Find where the given text appears and provide that cell's center as [x, y] coordinate. 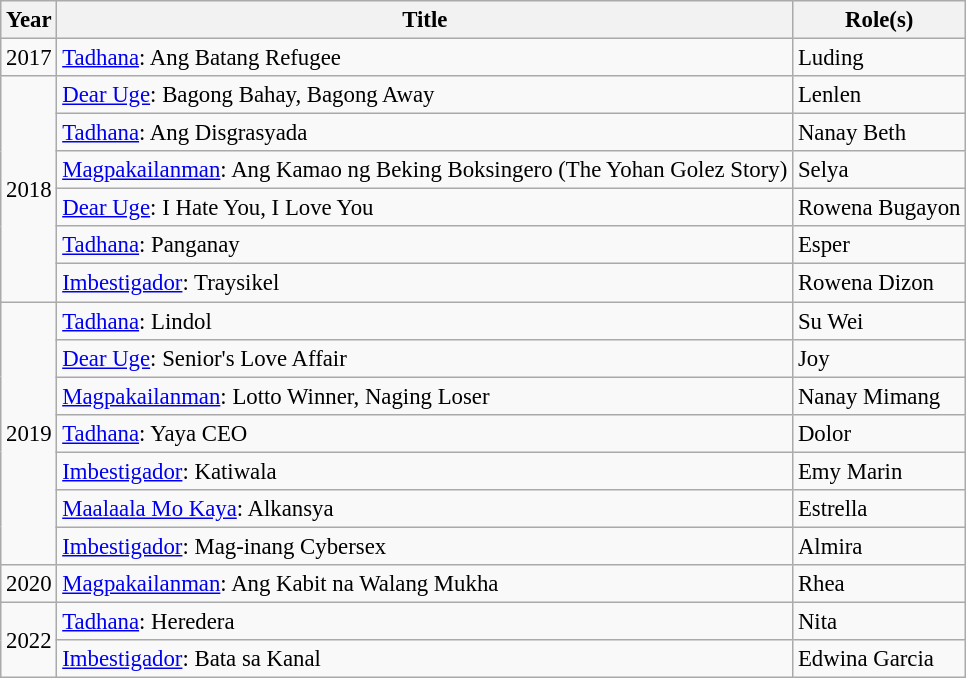
2018 [29, 189]
Nanay Mimang [880, 396]
Tadhana: Panganay [425, 245]
Imbestigador: Mag-inang Cybersex [425, 546]
Emy Marin [880, 471]
Imbestigador: Traysikel [425, 283]
Dear Uge: Bagong Bahay, Bagong Away [425, 95]
Nanay Beth [880, 133]
Su Wei [880, 321]
2017 [29, 58]
Rhea [880, 584]
Rowena Dizon [880, 283]
Nita [880, 621]
Year [29, 20]
Lenlen [880, 95]
Magpakailanman: Lotto Winner, Naging Loser [425, 396]
Estrella [880, 509]
Dear Uge: Senior's Love Affair [425, 358]
Tadhana: Heredera [425, 621]
Tadhana: Ang Batang Refugee [425, 58]
Selya [880, 170]
Magpakailanman: Ang Kamao ng Beking Boksingero (The Yohan Golez Story) [425, 170]
Magpakailanman: Ang Kabit na Walang Mukha [425, 584]
Esper [880, 245]
2020 [29, 584]
2019 [29, 434]
Joy [880, 358]
Title [425, 20]
Tadhana: Lindol [425, 321]
Imbestigador: Bata sa Kanal [425, 659]
Role(s) [880, 20]
Luding [880, 58]
Tadhana: Yaya CEO [425, 433]
2022 [29, 640]
Edwina Garcia [880, 659]
Tadhana: Ang Disgrasyada [425, 133]
Dear Uge: I Hate You, I Love You [425, 208]
Imbestigador: Katiwala [425, 471]
Dolor [880, 433]
Almira [880, 546]
Rowena Bugayon [880, 208]
Maalaala Mo Kaya: Alkansya [425, 509]
